Search for the cell housing the specified text and yield its (x, y) center coordinate. 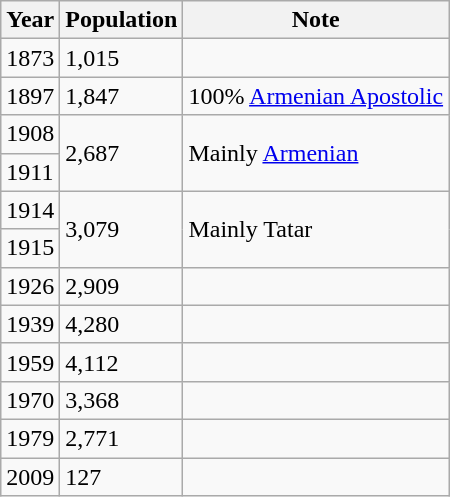
Year (30, 20)
1897 (30, 96)
1926 (30, 286)
3,368 (122, 400)
100% Armenian Apostolic (316, 96)
4,280 (122, 324)
2,771 (122, 438)
1959 (30, 362)
4,112 (122, 362)
Note (316, 20)
1908 (30, 134)
3,079 (122, 229)
1,015 (122, 58)
2009 (30, 477)
127 (122, 477)
1939 (30, 324)
1914 (30, 210)
1,847 (122, 96)
Population (122, 20)
1970 (30, 400)
1911 (30, 172)
2,687 (122, 153)
2,909 (122, 286)
1873 (30, 58)
Mainly Tatar (316, 229)
Mainly Armenian (316, 153)
1979 (30, 438)
1915 (30, 248)
